Capture the cell that displays the provided text and extract its [x, y] central coordinate. 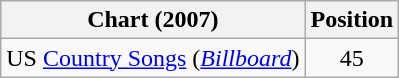
45 [352, 58]
Chart (2007) [153, 20]
US Country Songs (Billboard) [153, 58]
Position [352, 20]
